Extract the (X, Y) coordinate from the center of the cell holding the provided text.  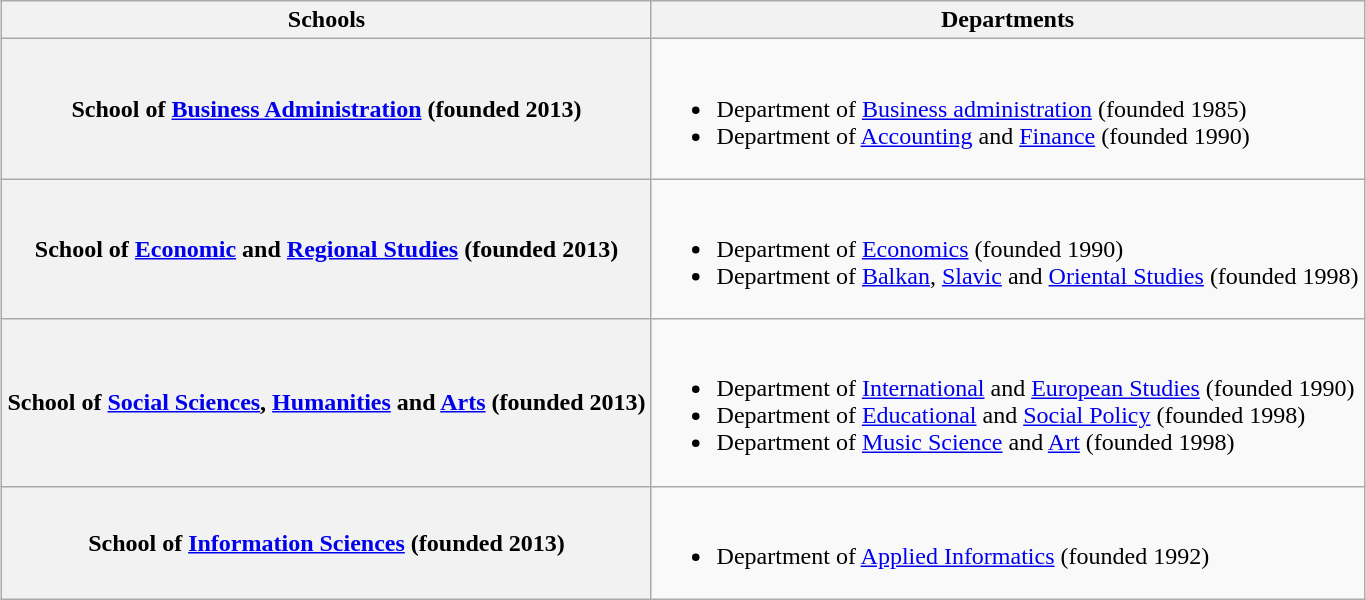
School of Social Sciences, Humanities and Arts (founded 2013) (326, 402)
Department of Business administration (founded 1985)Department of Accounting and Finance (founded 1990) (1008, 109)
Department of Economics (founded 1990)Department of Balkan, Slavic and Oriental Studies (founded 1998) (1008, 249)
Department of Applied Informatics (founded 1992) (1008, 542)
School of Information Sciences (founded 2013) (326, 542)
Schools (326, 20)
School of Economic and Regional Studies (founded 2013) (326, 249)
School of Business Administration (founded 2013) (326, 109)
Departments (1008, 20)
